Return the [X, Y] coordinate for the center point of the cell that contains the specified text.  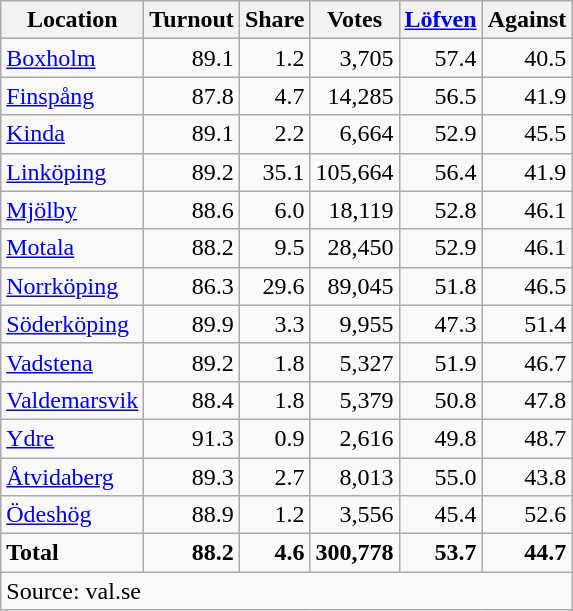
Söderköping [72, 324]
0.9 [274, 438]
48.7 [527, 438]
Turnout [192, 20]
Norrköping [72, 286]
3,705 [354, 58]
Linköping [72, 172]
Boxholm [72, 58]
51.9 [440, 362]
46.5 [527, 286]
Kinda [72, 134]
Valdemarsvik [72, 400]
Ödeshög [72, 515]
55.0 [440, 477]
88.9 [192, 515]
5,327 [354, 362]
47.8 [527, 400]
56.4 [440, 172]
14,285 [354, 96]
46.7 [527, 362]
47.3 [440, 324]
6.0 [274, 210]
8,013 [354, 477]
43.8 [527, 477]
300,778 [354, 553]
29.6 [274, 286]
Motala [72, 248]
Finspång [72, 96]
Share [274, 20]
5,379 [354, 400]
52.6 [527, 515]
Total [72, 553]
9,955 [354, 324]
86.3 [192, 286]
45.4 [440, 515]
40.5 [527, 58]
51.8 [440, 286]
49.8 [440, 438]
Votes [354, 20]
52.8 [440, 210]
89,045 [354, 286]
35.1 [274, 172]
89.3 [192, 477]
45.5 [527, 134]
Source: val.se [286, 591]
2,616 [354, 438]
Against [527, 20]
44.7 [527, 553]
50.8 [440, 400]
Vadstena [72, 362]
88.6 [192, 210]
88.4 [192, 400]
Åtvidaberg [72, 477]
9.5 [274, 248]
4.7 [274, 96]
Ydre [72, 438]
53.7 [440, 553]
Location [72, 20]
57.4 [440, 58]
3,556 [354, 515]
51.4 [527, 324]
87.8 [192, 96]
2.2 [274, 134]
2.7 [274, 477]
3.3 [274, 324]
18,119 [354, 210]
Mjölby [72, 210]
91.3 [192, 438]
105,664 [354, 172]
56.5 [440, 96]
4.6 [274, 553]
Löfven [440, 20]
89.9 [192, 324]
6,664 [354, 134]
28,450 [354, 248]
